Output the (x, y) coordinate of the center of the cell containing the given text.  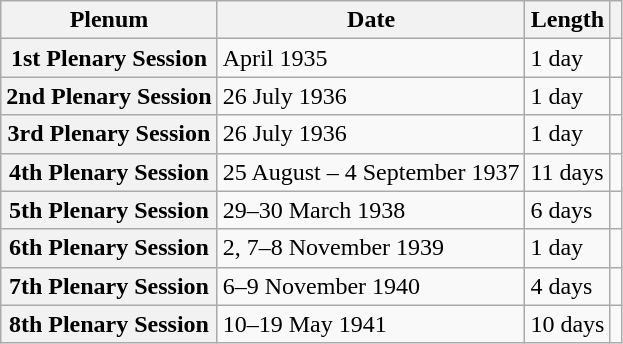
April 1935 (371, 58)
5th Plenary Session (109, 210)
11 days (568, 172)
4th Plenary Session (109, 172)
10–19 May 1941 (371, 324)
10 days (568, 324)
Length (568, 20)
Date (371, 20)
6 days (568, 210)
1st Plenary Session (109, 58)
29–30 March 1938 (371, 210)
8th Plenary Session (109, 324)
2nd Plenary Session (109, 96)
3rd Plenary Session (109, 134)
7th Plenary Session (109, 286)
Plenum (109, 20)
6–9 November 1940 (371, 286)
4 days (568, 286)
25 August – 4 September 1937 (371, 172)
2, 7–8 November 1939 (371, 248)
6th Plenary Session (109, 248)
